Provide the [x, y] coordinate of the cell's center where the given text is located.  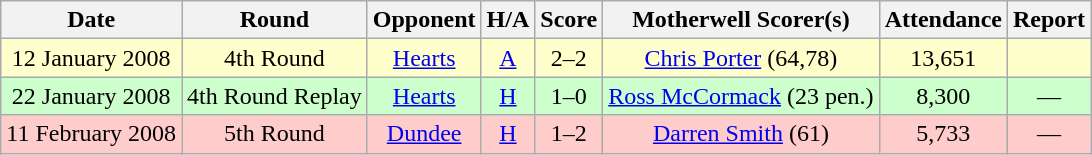
Motherwell Scorer(s) [741, 20]
1–2 [569, 134]
11 February 2008 [92, 134]
13,651 [943, 58]
12 January 2008 [92, 58]
4th Round Replay [275, 96]
5th Round [275, 134]
4th Round [275, 58]
22 January 2008 [92, 96]
8,300 [943, 96]
A [508, 58]
Opponent [424, 20]
Score [569, 20]
H/A [508, 20]
Round [275, 20]
Date [92, 20]
Ross McCormack (23 pen.) [741, 96]
Attendance [943, 20]
1–0 [569, 96]
Dundee [424, 134]
Report [1050, 20]
Chris Porter (64,78) [741, 58]
2–2 [569, 58]
5,733 [943, 134]
Darren Smith (61) [741, 134]
